Detect which cell encompasses the target text, then output its (x, y) center coordinate. 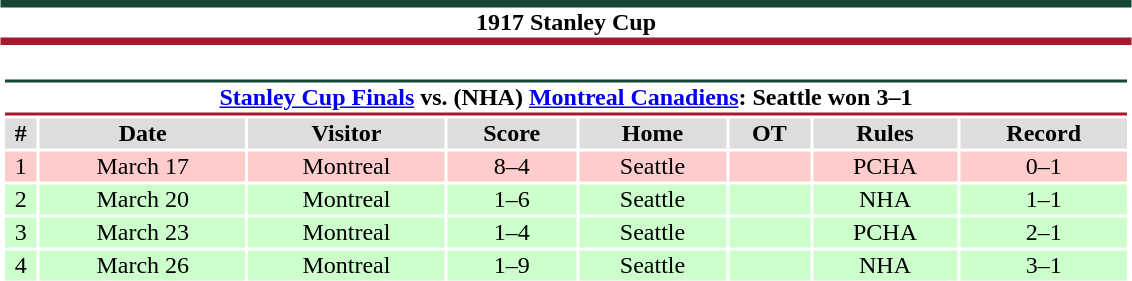
Stanley Cup Finals vs. (NHA) Montreal Canadiens: Seattle won 3–1 (566, 98)
2–1 (1044, 233)
March 26 (143, 265)
4 (21, 265)
Date (143, 133)
Record (1044, 133)
1–6 (512, 199)
March 17 (143, 167)
1–4 (512, 233)
Home (652, 133)
OT (770, 133)
Visitor (347, 133)
0–1 (1044, 167)
# (21, 133)
Score (512, 133)
March 20 (143, 199)
1–9 (512, 265)
1 (21, 167)
3–1 (1044, 265)
3 (21, 233)
8–4 (512, 167)
2 (21, 199)
1917 Stanley Cup (566, 22)
March 23 (143, 233)
Rules (885, 133)
1–1 (1044, 199)
